Capture the cell that displays the provided text and extract its (X, Y) central coordinate. 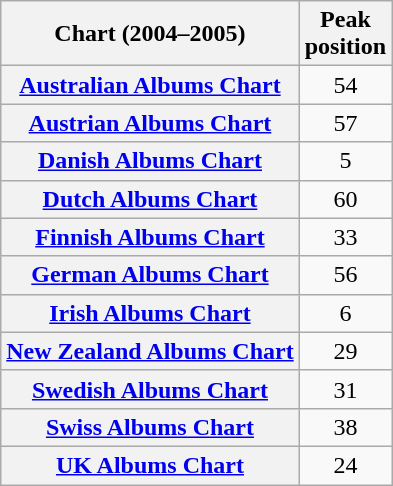
24 (345, 465)
German Albums Chart (150, 275)
Australian Albums Chart (150, 85)
Irish Albums Chart (150, 313)
31 (345, 389)
54 (345, 85)
New Zealand Albums Chart (150, 351)
Swiss Albums Chart (150, 427)
60 (345, 199)
56 (345, 275)
Swedish Albums Chart (150, 389)
Danish Albums Chart (150, 161)
Finnish Albums Chart (150, 237)
5 (345, 161)
57 (345, 123)
Chart (2004–2005) (150, 34)
38 (345, 427)
29 (345, 351)
Austrian Albums Chart (150, 123)
UK Albums Chart (150, 465)
6 (345, 313)
33 (345, 237)
Peakposition (345, 34)
Dutch Albums Chart (150, 199)
